For the text-containing cell, return its midpoint in [X, Y] coordinate format. 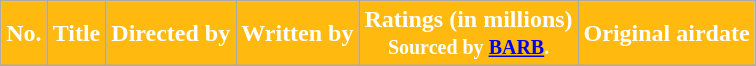
Directed by [171, 34]
Original airdate [666, 34]
Title [76, 34]
Written by [298, 34]
Ratings (in millions) Sourced by BARB. [468, 34]
No. [24, 34]
